For the text-containing cell, return its midpoint in [x, y] coordinate format. 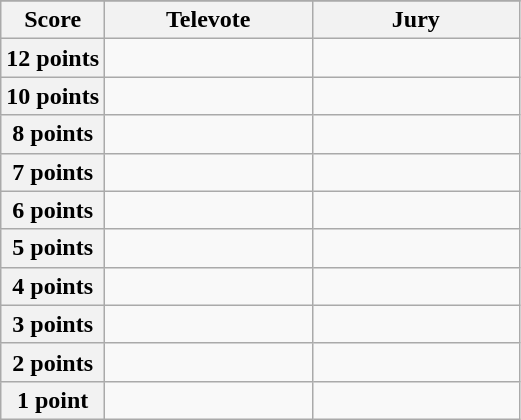
7 points [53, 172]
3 points [53, 324]
Televote [209, 20]
Jury [416, 20]
6 points [53, 210]
8 points [53, 134]
Score [53, 20]
1 point [53, 400]
2 points [53, 362]
4 points [53, 286]
5 points [53, 248]
12 points [53, 58]
10 points [53, 96]
